Return (x, y) of the center of cell containing provided text 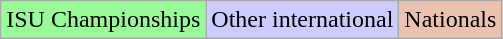
ISU Championships (104, 20)
Nationals (450, 20)
Other international (302, 20)
